Return (X, Y) of the center of cell containing provided text 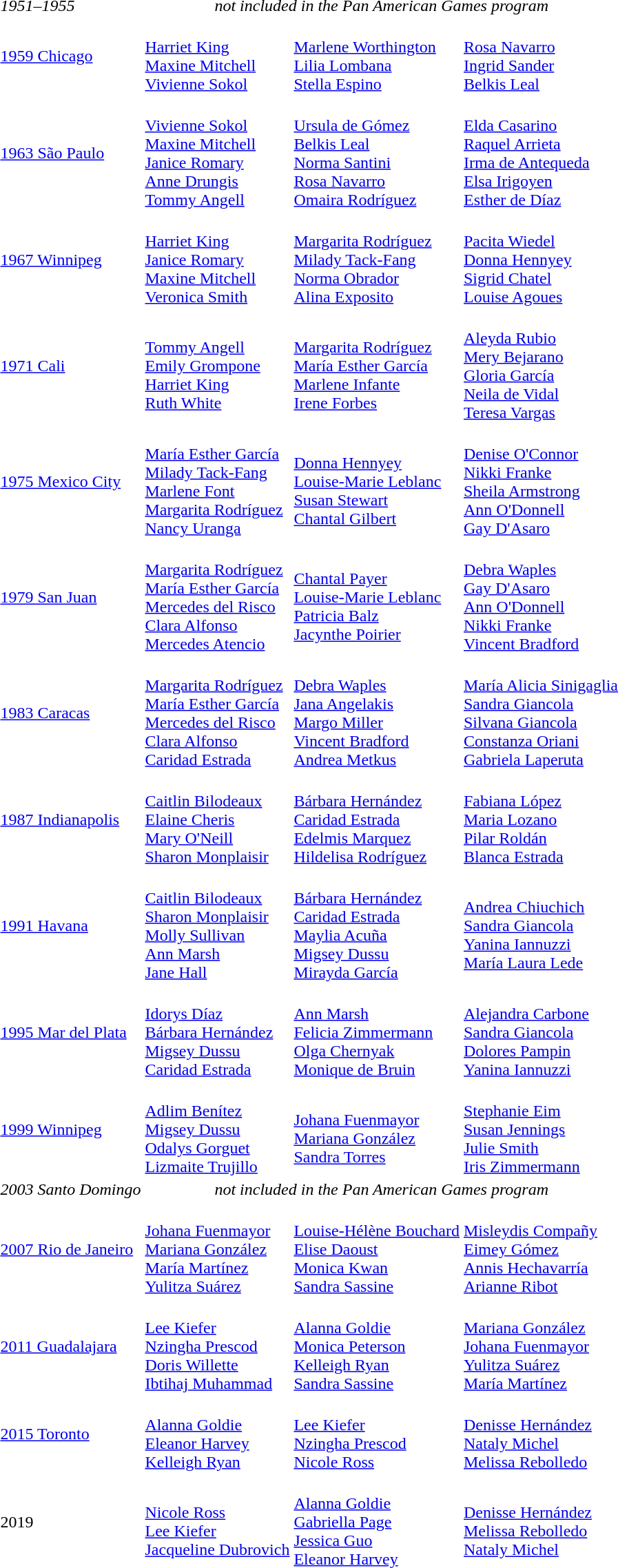
Lee KieferNzingha PrescodNicole Ross (377, 1434)
Ann MarshFelicia ZimmermannOlga ChernyakMonique de Bruin (377, 1032)
María Esther GarcíaMilady Tack-FangMarlene FontMargarita RodríguezNancy Uranga (218, 482)
Louise-Hélène BouchardElise DaoustMonica KwanSandra Sassine (377, 1249)
Harriet KingMaxine MitchellVivienne Sokol (218, 56)
Idorys DíazBárbara HernándezMigsey DussuCaridad Estrada (218, 1032)
Tommy AngellEmily GromponeHarriet KingRuth White (218, 366)
Johana FuenmayorMariana GonzálezMaría MartínezYulitza Suárez (218, 1249)
Margarita RodríguezMaría Esther GarcíaMercedes del RiscoClara AlfonsoMercedes Atencio (218, 598)
Bárbara HernándezCaridad EstradaMaylia AcuñaMigsey DussuMirayda García (377, 926)
Donna HennyeyLouise-Marie LeblancSusan StewartChantal Gilbert (377, 482)
Harriet KingJanice RomaryMaxine MitchellVeronica Smith (218, 260)
Adlim BenítezMigsey DussuOdalys GorguetLizmaite Trujillo (218, 1129)
Caitlin BilodeauxElaine CherisMary O'NeillSharon Monplaisir (218, 819)
Vivienne SokolMaxine MitchellJanice RomaryAnne DrungisTommy Angell (218, 153)
Marlene WorthingtonLilia LombanaStella Espino (377, 56)
Alanna GoldieEleanor HarveyKelleigh Ryan (218, 1434)
Caitlin BilodeauxSharon MonplaisirMolly SullivanAnn MarshJane Hall (218, 926)
Johana FuenmayorMariana GonzálezSandra Torres (377, 1129)
Margarita RodríguezMaría Esther GarcíaMercedes del RiscoClara AlfonsoCaridad Estrada (218, 713)
Margarita RodríguezMaría Esther GarcíaMarlene InfanteIrene Forbes (377, 366)
Chantal PayerLouise-Marie LeblancPatricia BalzJacynthe Poirier (377, 598)
Debra WaplesJana AngelakisMargo MillerVincent BradfordAndrea Metkus (377, 713)
Bárbara HernándezCaridad EstradaEdelmis MarquezHildelisa Rodríguez (377, 819)
Margarita RodríguezMilady Tack-FangNorma ObradorAlina Exposito (377, 260)
Lee KieferNzingha PrescodDoris WilletteIbtihaj Muhammad (218, 1346)
Ursula de GómezBelkis LealNorma SantiniRosa NavarroOmaira Rodríguez (377, 153)
Alanna GoldieMonica PetersonKelleigh RyanSandra Sassine (377, 1346)
